Output the (x, y) coordinate of the center of the cell containing the given text.  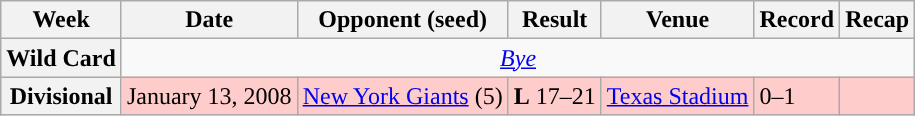
Record (797, 20)
Result (554, 20)
Texas Stadium (678, 96)
Week (62, 20)
Venue (678, 20)
Bye (518, 58)
Recap (878, 20)
Date (209, 20)
Divisional (62, 96)
Wild Card (62, 58)
January 13, 2008 (209, 96)
0–1 (797, 96)
New York Giants (5) (402, 96)
Opponent (seed) (402, 20)
L 17–21 (554, 96)
